Provide the [X, Y] coordinate of the cell's center where the given text is located.  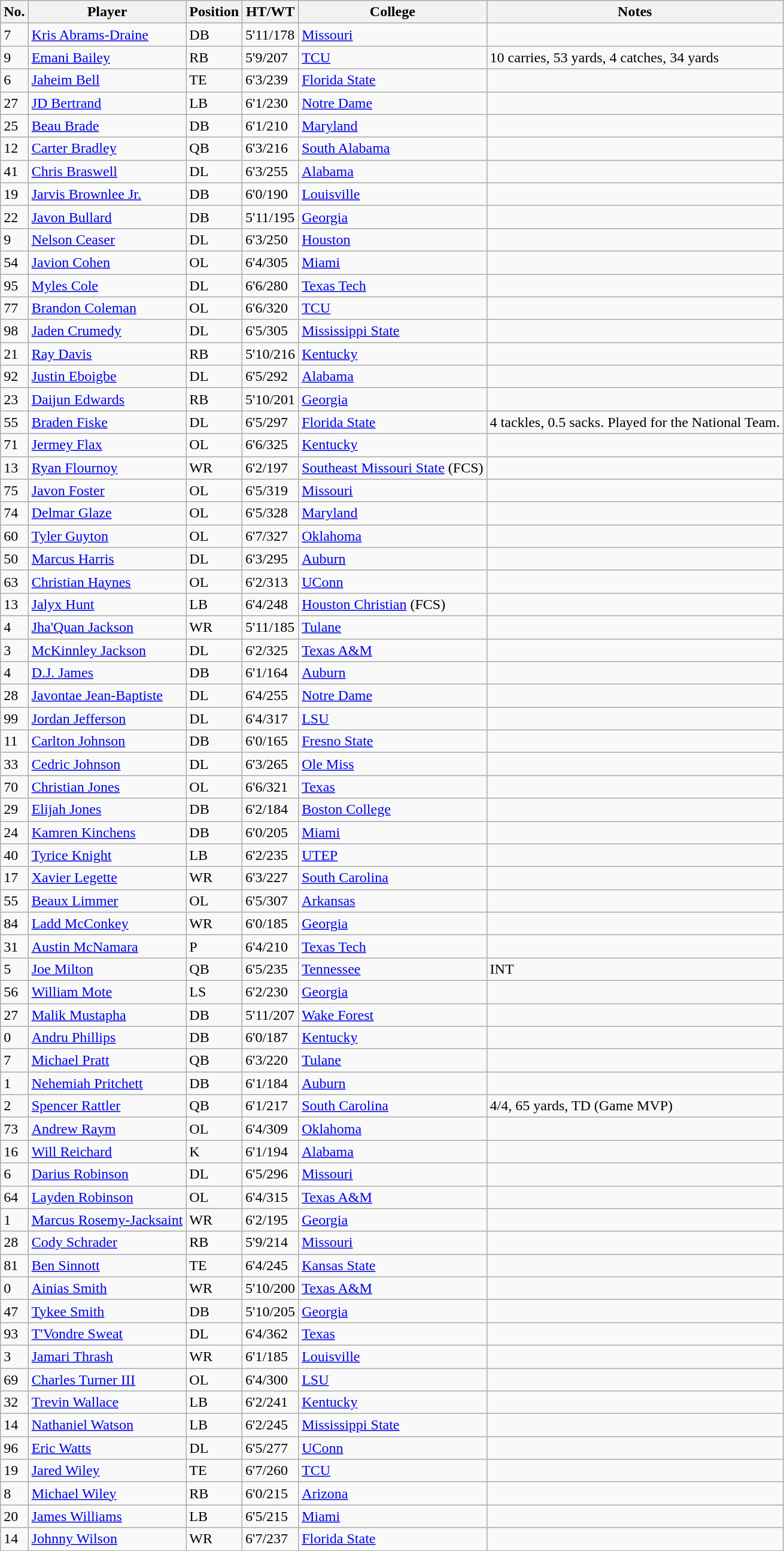
Justin Eboigbe [107, 377]
41 [14, 171]
99 [14, 719]
Ole Miss [393, 764]
Jaheim Bell [107, 80]
16 [14, 1152]
6'5/305 [271, 331]
6'4/210 [271, 946]
Houston [393, 240]
10 carries, 53 yards, 4 catches, 34 yards [634, 57]
Ben Sinnott [107, 1265]
Wake Forest [393, 1015]
40 [14, 855]
Ainias Smith [107, 1288]
5'11/207 [271, 1015]
6'6/321 [271, 787]
6'2/195 [271, 1220]
70 [14, 787]
63 [14, 581]
Eric Watts [107, 1448]
21 [14, 354]
25 [14, 126]
Trevin Wallace [107, 1402]
6'0/165 [271, 741]
6'5/277 [271, 1448]
Tennessee [393, 969]
5'11/185 [271, 627]
6'1/210 [271, 126]
Jaden Crumedy [107, 331]
Ladd McConkey [107, 923]
Andru Phillips [107, 1038]
James Williams [107, 1516]
Javon Foster [107, 490]
South Alabama [393, 149]
5'11/178 [271, 35]
96 [14, 1448]
6'3/255 [271, 171]
Cody Schrader [107, 1243]
6'7/260 [271, 1471]
Tykee Smith [107, 1311]
Nehemiah Pritchett [107, 1083]
No. [14, 12]
6'0/205 [271, 832]
47 [14, 1311]
6'1/164 [271, 673]
Southeast Missouri State (FCS) [393, 468]
92 [14, 377]
8 [14, 1494]
Xavier Legette [107, 878]
Carter Bradley [107, 149]
6'2/245 [271, 1425]
84 [14, 923]
Kamren Kinchens [107, 832]
Daijun Edwards [107, 399]
UTEP [393, 855]
23 [14, 399]
5'10/216 [271, 354]
6'7/237 [271, 1539]
Player [107, 12]
6'0/190 [271, 194]
Will Reichard [107, 1152]
22 [14, 217]
6'5/297 [271, 422]
6'3/250 [271, 240]
Beau Brade [107, 126]
2 [14, 1106]
6'2/313 [271, 581]
6'4/255 [271, 696]
Fresno State [393, 741]
Chris Braswell [107, 171]
6'6/325 [271, 445]
Arkansas [393, 901]
6'2/184 [271, 810]
33 [14, 764]
69 [14, 1379]
54 [14, 262]
Joe Milton [107, 969]
5'11/195 [271, 217]
Carlton Johnson [107, 741]
6'4/305 [271, 262]
6'1/217 [271, 1106]
Brandon Coleman [107, 308]
98 [14, 331]
4/4, 65 yards, TD (Game MVP) [634, 1106]
Nelson Ceaser [107, 240]
6'3/295 [271, 559]
77 [14, 308]
6'4/245 [271, 1265]
Christian Haynes [107, 581]
31 [14, 946]
Kris Abrams-Draine [107, 35]
Ray Davis [107, 354]
64 [14, 1197]
Jamari Thrash [107, 1356]
6'5/328 [271, 513]
T'Vondre Sweat [107, 1334]
Andrew Raym [107, 1129]
Charles Turner III [107, 1379]
6'5/215 [271, 1516]
6'2/235 [271, 855]
29 [14, 810]
Cedric Johnson [107, 764]
73 [14, 1129]
6'2/325 [271, 650]
Braden Fiske [107, 422]
Beaux Limmer [107, 901]
5'10/200 [271, 1288]
Delmar Glaze [107, 513]
Jalyx Hunt [107, 604]
6'3/220 [271, 1061]
6'3/227 [271, 878]
College [393, 12]
Javontae Jean-Baptiste [107, 696]
Notes [634, 12]
William Mote [107, 992]
6'3/265 [271, 764]
71 [14, 445]
6'4/309 [271, 1129]
6'0/187 [271, 1038]
81 [14, 1265]
Position [214, 12]
4 tackles, 0.5 sacks. Played for the National Team. [634, 422]
Kansas State [393, 1265]
6'5/307 [271, 901]
6'2/197 [271, 468]
12 [14, 149]
6'4/315 [271, 1197]
6'1/185 [271, 1356]
20 [14, 1516]
6'4/248 [271, 604]
11 [14, 741]
6'6/280 [271, 286]
6'0/215 [271, 1494]
6'4/317 [271, 719]
6'1/194 [271, 1152]
Christian Jones [107, 787]
5'10/205 [271, 1311]
6'4/300 [271, 1379]
Boston College [393, 810]
McKinnley Jackson [107, 650]
Javon Bullard [107, 217]
Arizona [393, 1494]
Tyler Guyton [107, 536]
6'5/235 [271, 969]
17 [14, 878]
32 [14, 1402]
Nathaniel Watson [107, 1425]
60 [14, 536]
6'2/230 [271, 992]
Javion Cohen [107, 262]
75 [14, 490]
56 [14, 992]
6'3/216 [271, 149]
6'5/292 [271, 377]
95 [14, 286]
Michael Wiley [107, 1494]
Michael Pratt [107, 1061]
Tyrice Knight [107, 855]
Austin McNamara [107, 946]
5'9/214 [271, 1243]
Layden Robinson [107, 1197]
Spencer Rattler [107, 1106]
6'7/327 [271, 536]
INT [634, 969]
Myles Cole [107, 286]
5'10/201 [271, 399]
74 [14, 513]
6'5/319 [271, 490]
JD Bertrand [107, 103]
6'1/184 [271, 1083]
Houston Christian (FCS) [393, 604]
50 [14, 559]
Jordan Jefferson [107, 719]
K [214, 1152]
5 [14, 969]
Jha'Quan Jackson [107, 627]
6'6/320 [271, 308]
Emani Bailey [107, 57]
5'9/207 [271, 57]
HT/WT [271, 12]
Jared Wiley [107, 1471]
24 [14, 832]
Elijah Jones [107, 810]
D.J. James [107, 673]
6'4/362 [271, 1334]
Johnny Wilson [107, 1539]
LS [214, 992]
Marcus Rosemy-Jacksaint [107, 1220]
Ryan Flournoy [107, 468]
6'0/185 [271, 923]
Jermey Flax [107, 445]
6'5/296 [271, 1174]
P [214, 946]
Jarvis Brownlee Jr. [107, 194]
93 [14, 1334]
Marcus Harris [107, 559]
6'3/239 [271, 80]
Darius Robinson [107, 1174]
6'1/230 [271, 103]
Malik Mustapha [107, 1015]
6'2/241 [271, 1402]
